Locate the cell with the specified text and output its [x, y] center coordinate. 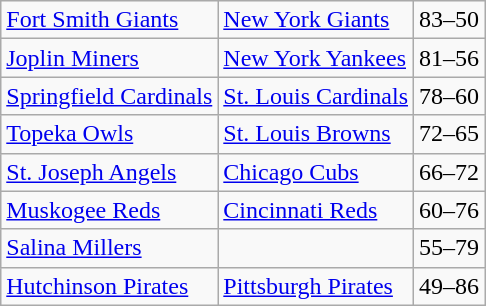
Topeka Owls [110, 134]
New York Yankees [316, 58]
66–72 [450, 172]
Pittsburgh Pirates [316, 286]
St. Louis Cardinals [316, 96]
83–50 [450, 20]
72–65 [450, 134]
Muskogee Reds [110, 210]
Joplin Miners [110, 58]
60–76 [450, 210]
81–56 [450, 58]
Cincinnati Reds [316, 210]
78–60 [450, 96]
Chicago Cubs [316, 172]
Salina Millers [110, 248]
Springfield Cardinals [110, 96]
St. Joseph Angels [110, 172]
Hutchinson Pirates [110, 286]
St. Louis Browns [316, 134]
49–86 [450, 286]
Fort Smith Giants [110, 20]
New York Giants [316, 20]
55–79 [450, 248]
